Provide the (x, y) coordinate of the cell's center where the given text is located.  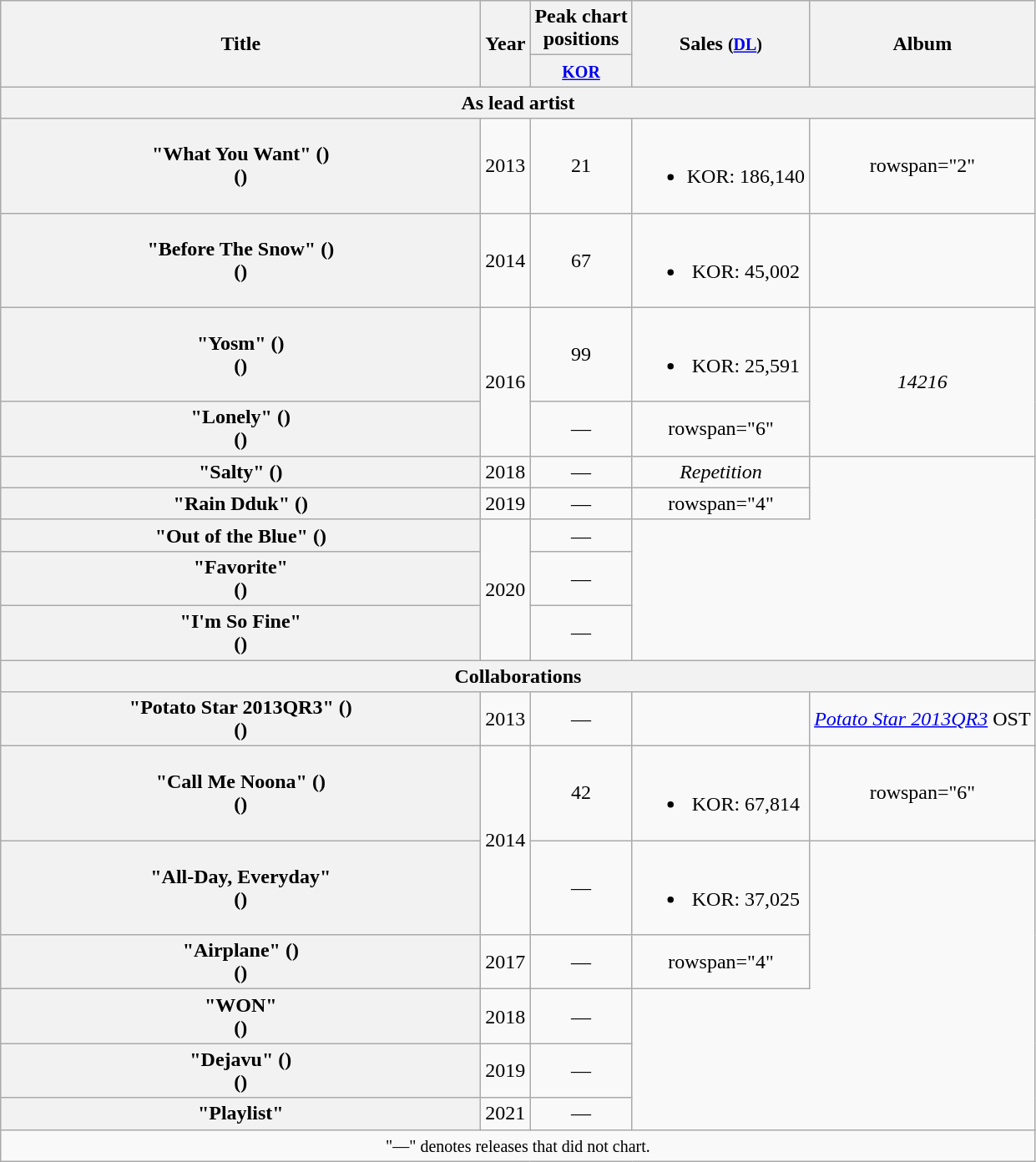
KOR: 186,140 (720, 165)
"Airplane" ()() (240, 962)
"Dejavu" ()() (240, 1070)
Peak chart positions (581, 28)
"Call Me Noona" ()() (240, 793)
Collaborations (518, 675)
KOR: 45,002 (720, 260)
"What You Want" ()() (240, 165)
Year (506, 43)
99 (581, 354)
67 (581, 260)
"Favorite" () (240, 578)
"I'm So Fine" () (240, 633)
KOR (581, 71)
14216 (922, 381)
"—" denotes releases that did not chart. (518, 1145)
"Salty" () (240, 472)
Title (240, 43)
"Out of the Blue" () (240, 535)
KOR: 67,814 (720, 793)
Potato Star 2013QR3 OST (922, 720)
"Yosm" ()() (240, 354)
2016 (506, 381)
21 (581, 165)
"Lonely" ()() (240, 429)
2021 (506, 1114)
"Before The Snow" ()() (240, 260)
"Potato Star 2013QR3" ()() (240, 720)
KOR: 37,025 (720, 888)
Repetition (720, 472)
2020 (506, 589)
"All-Day, Everyday"() (240, 888)
"Rain Dduk" () (240, 503)
"WON" () (240, 1017)
Sales (DL) (720, 43)
Album (922, 43)
"Playlist" (240, 1114)
2017 (506, 962)
KOR: 25,591 (720, 354)
42 (581, 793)
rowspan="2" (922, 165)
As lead artist (518, 103)
